Provide the (x, y) coordinate of the cell's center where the given text is located.  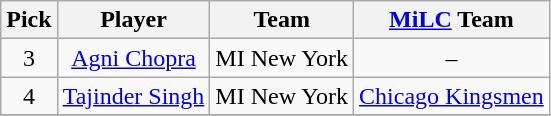
3 (29, 58)
Team (282, 20)
Player (134, 20)
– (452, 58)
Pick (29, 20)
4 (29, 96)
Agni Chopra (134, 58)
Tajinder Singh (134, 96)
Chicago Kingsmen (452, 96)
MiLC Team (452, 20)
